Output the (X, Y) coordinate of the center of the cell containing the given text.  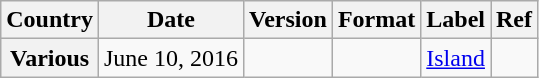
Label (456, 20)
Various (50, 58)
Date (170, 20)
Version (288, 20)
Format (376, 20)
Country (50, 20)
June 10, 2016 (170, 58)
Ref (514, 20)
Island (456, 58)
